Return the (X, Y) coordinate for the center point of the cell that contains the specified text.  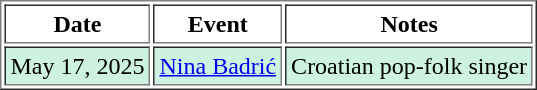
Croatian pop-folk singer (409, 66)
Date (77, 24)
Event (218, 24)
May 17, 2025 (77, 66)
Notes (409, 24)
Nina Badrić (218, 66)
